Provide the [X, Y] coordinate of the cell's center where the given text is located.  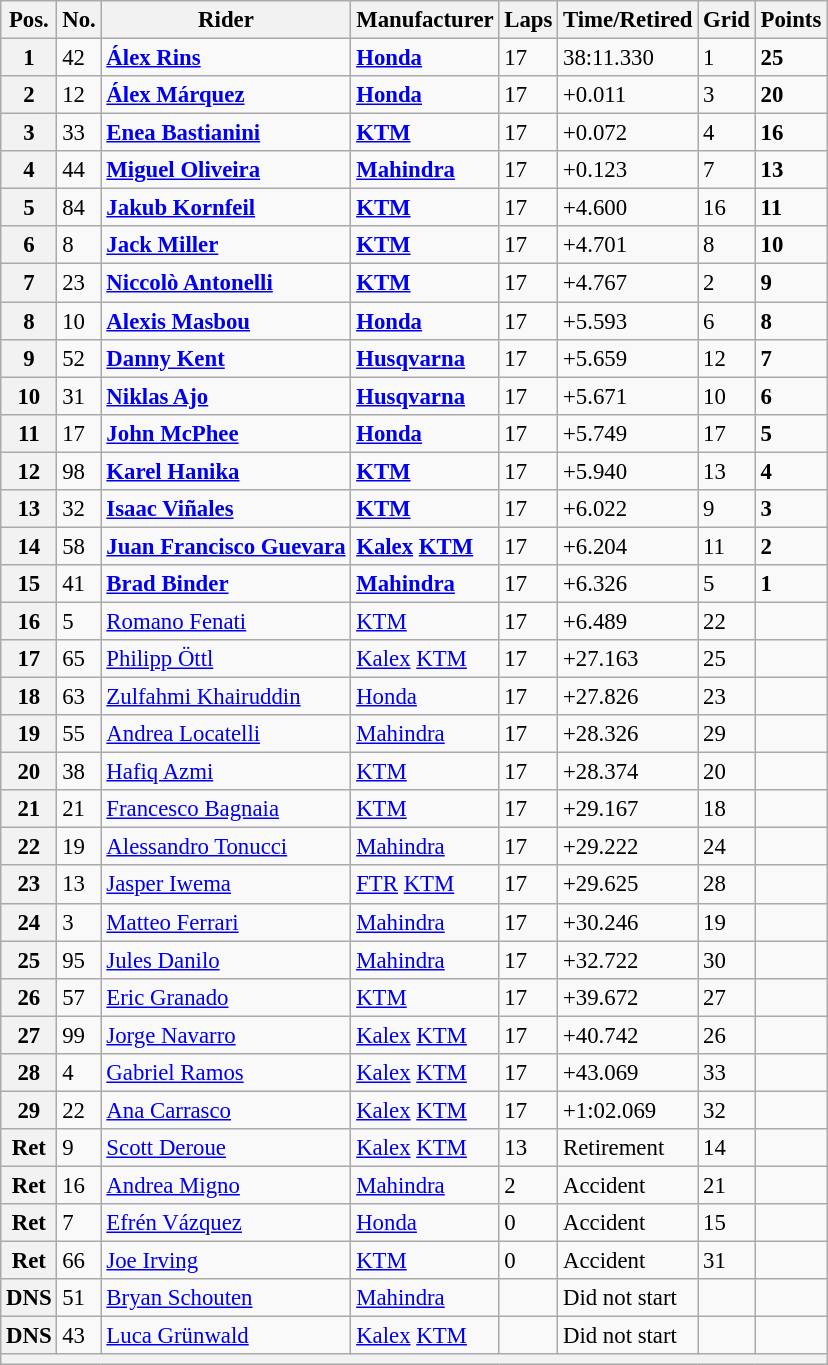
42 [79, 58]
Enea Bastianini [226, 133]
+0.123 [628, 170]
+29.222 [628, 847]
98 [79, 471]
Scott Deroue [226, 1148]
Danny Kent [226, 358]
+5.940 [628, 471]
+4.600 [628, 208]
Andrea Migno [226, 1185]
Alessandro Tonucci [226, 847]
+0.011 [628, 95]
Manufacturer [425, 20]
Niccolò Antonelli [226, 283]
+5.749 [628, 433]
51 [79, 1298]
38:11.330 [628, 58]
Jakub Kornfeil [226, 208]
+29.167 [628, 809]
+29.625 [628, 885]
Luca Grünwald [226, 1336]
Rider [226, 20]
+43.069 [628, 1073]
Gabriel Ramos [226, 1073]
Time/Retired [628, 20]
Hafiq Azmi [226, 772]
99 [79, 1035]
Grid [726, 20]
+32.722 [628, 960]
+5.671 [628, 396]
65 [79, 659]
Ana Carrasco [226, 1110]
63 [79, 697]
52 [79, 358]
+40.742 [628, 1035]
Joe Irving [226, 1261]
Romano Fenati [226, 621]
Brad Binder [226, 584]
+5.659 [628, 358]
Andrea Locatelli [226, 734]
Álex Márquez [226, 95]
+4.767 [628, 283]
44 [79, 170]
30 [726, 960]
+5.593 [628, 321]
Efrén Vázquez [226, 1223]
Eric Granado [226, 997]
Jasper Iwema [226, 885]
Karel Hanika [226, 471]
+30.246 [628, 922]
Zulfahmi Khairuddin [226, 697]
Jack Miller [226, 245]
Bryan Schouten [226, 1298]
+28.374 [628, 772]
66 [79, 1261]
+27.163 [628, 659]
Retirement [628, 1148]
+6.489 [628, 621]
41 [79, 584]
FTR KTM [425, 885]
57 [79, 997]
+6.326 [628, 584]
+39.672 [628, 997]
No. [79, 20]
Juan Francisco Guevara [226, 546]
Matteo Ferrari [226, 922]
+4.701 [628, 245]
Isaac Viñales [226, 509]
+27.826 [628, 697]
Laps [528, 20]
John McPhee [226, 433]
+1:02.069 [628, 1110]
84 [79, 208]
+28.326 [628, 734]
43 [79, 1336]
+6.022 [628, 509]
95 [79, 960]
Alexis Masbou [226, 321]
Points [790, 20]
Álex Rins [226, 58]
Francesco Bagnaia [226, 809]
Niklas Ajo [226, 396]
55 [79, 734]
Philipp Öttl [226, 659]
+6.204 [628, 546]
58 [79, 546]
Jorge Navarro [226, 1035]
Miguel Oliveira [226, 170]
38 [79, 772]
Jules Danilo [226, 960]
Pos. [29, 20]
+0.072 [628, 133]
